From the cell containing the given text, extract its center point as [X, Y] coordinate. 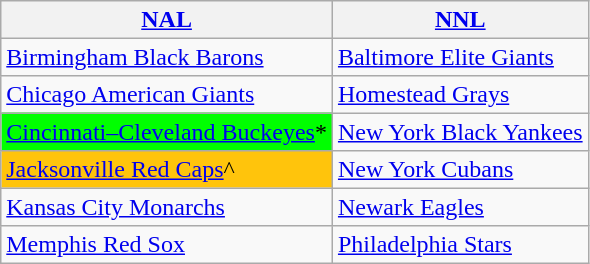
Cincinnati–Cleveland Buckeyes* [167, 132]
Memphis Red Sox [167, 244]
New York Cubans [460, 170]
Baltimore Elite Giants [460, 56]
Homestead Grays [460, 94]
Birmingham Black Barons [167, 56]
Philadelphia Stars [460, 244]
Newark Eagles [460, 206]
NAL [167, 20]
Jacksonville Red Caps^ [167, 170]
New York Black Yankees [460, 132]
Chicago American Giants [167, 94]
NNL [460, 20]
Kansas City Monarchs [167, 206]
